Determine the [x, y] coordinate at the center of the cell enclosing the given text.  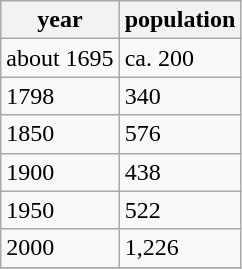
about 1695 [60, 58]
522 [180, 210]
population [180, 20]
340 [180, 96]
1900 [60, 172]
1950 [60, 210]
1,226 [180, 248]
ca. 200 [180, 58]
576 [180, 134]
2000 [60, 248]
1850 [60, 134]
year [60, 20]
438 [180, 172]
1798 [60, 96]
